Detect which cell encompasses the target text, then output its [X, Y] center coordinate. 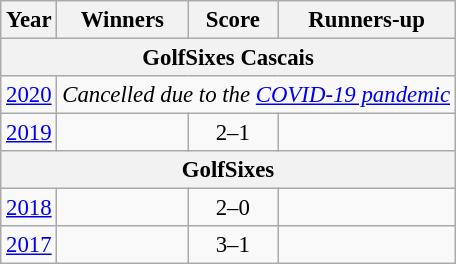
2018 [29, 208]
2–0 [233, 208]
Winners [122, 20]
Runners-up [366, 20]
3–1 [233, 245]
Year [29, 20]
GolfSixes [228, 170]
GolfSixes Cascais [228, 58]
2–1 [233, 133]
Cancelled due to the COVID-19 pandemic [256, 95]
Score [233, 20]
2019 [29, 133]
2017 [29, 245]
2020 [29, 95]
